Determine the (X, Y) coordinate at the center of the cell enclosing the given text.  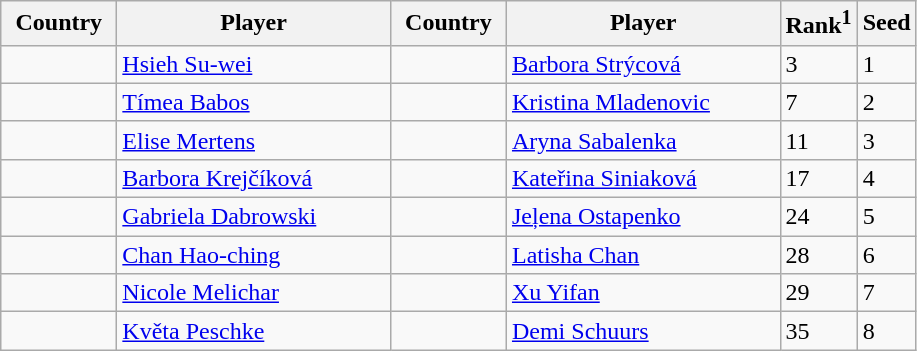
4 (886, 178)
Jeļena Ostapenko (643, 217)
Xu Yifan (643, 293)
11 (818, 140)
24 (818, 217)
Demi Schuurs (643, 331)
Aryna Sabalenka (643, 140)
6 (886, 255)
Kristina Mladenovic (643, 102)
1 (886, 64)
Chan Hao-ching (254, 255)
8 (886, 331)
35 (818, 331)
Barbora Strýcová (643, 64)
Tímea Babos (254, 102)
2 (886, 102)
29 (818, 293)
28 (818, 255)
Seed (886, 24)
Latisha Chan (643, 255)
Rank1 (818, 24)
Elise Mertens (254, 140)
Barbora Krejčíková (254, 178)
Kateřina Siniaková (643, 178)
Květa Peschke (254, 331)
17 (818, 178)
Nicole Melichar (254, 293)
5 (886, 217)
Hsieh Su-wei (254, 64)
Gabriela Dabrowski (254, 217)
